Detect which cell encompasses the target text, then output its [X, Y] center coordinate. 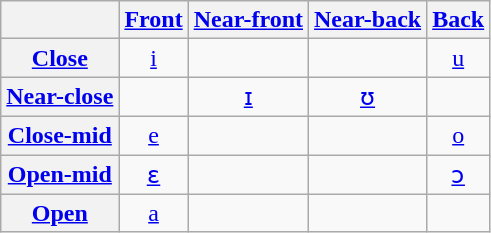
ɔ [458, 174]
Close-mid [60, 135]
ɪ [248, 97]
i [154, 58]
Close [60, 58]
a [154, 213]
Open [60, 213]
Back [458, 20]
Front [154, 20]
Open-mid [60, 174]
e [154, 135]
ʊ [368, 97]
o [458, 135]
Near-close [60, 97]
Near-back [368, 20]
ɛ [154, 174]
Near-front [248, 20]
u [458, 58]
